Search for the cell housing the specified text and yield its (X, Y) center coordinate. 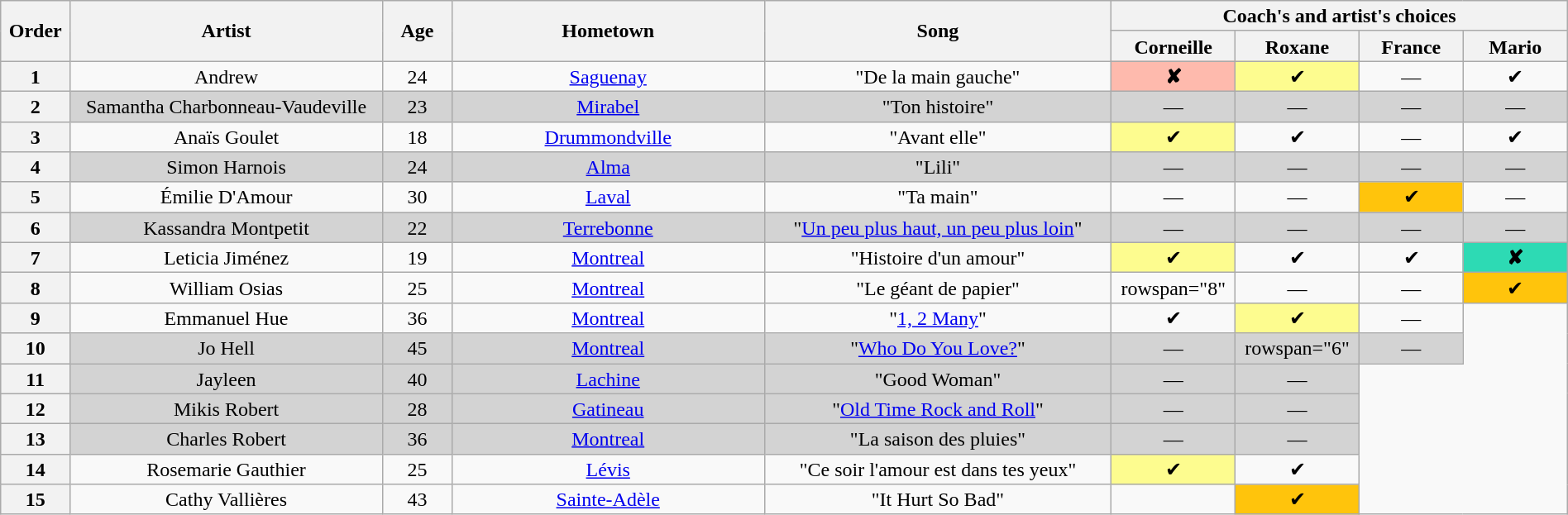
Drummondville (608, 137)
11 (36, 379)
"Old Time Rock and Roll" (938, 408)
Cathy Vallières (227, 499)
Mirabel (608, 106)
Lévis (608, 470)
Anaïs Goulet (227, 137)
"La saison des pluies" (938, 440)
"Who Do You Love?" (938, 349)
12 (36, 408)
22 (417, 228)
"Histoire d'un amour" (938, 258)
Alma (608, 167)
40 (417, 379)
William Osias (227, 288)
Mikis Robert (227, 408)
rowspan="6" (1298, 349)
Laval (608, 197)
"Good Woman" (938, 379)
23 (417, 106)
1 (36, 76)
14 (36, 470)
rowspan="8" (1174, 288)
28 (417, 408)
10 (36, 349)
4 (36, 167)
Leticia Jiménez (227, 258)
Andrew (227, 76)
"Lili" (938, 167)
Mario (1515, 46)
Gatineau (608, 408)
"Ton histoire" (938, 106)
Terrebonne (608, 228)
Roxane (1298, 46)
Kassandra Montpetit (227, 228)
"De la main gauche" (938, 76)
30 (417, 197)
45 (417, 349)
Jo Hell (227, 349)
Hometown (608, 31)
3 (36, 137)
8 (36, 288)
Artist (227, 31)
13 (36, 440)
6 (36, 228)
Jayleen (227, 379)
"1, 2 Many" (938, 317)
15 (36, 499)
Lachine (608, 379)
7 (36, 258)
Coach's and artist's choices (1340, 17)
18 (417, 137)
43 (417, 499)
Samantha Charbonneau-Vaudeville (227, 106)
Simon Harnois (227, 167)
"Un peu plus haut, un peu plus loin" (938, 228)
Emmanuel Hue (227, 317)
Corneille (1174, 46)
Rosemarie Gauthier (227, 470)
9 (36, 317)
Order (36, 31)
Charles Robert (227, 440)
Age (417, 31)
Saguenay (608, 76)
Sainte-Adèle (608, 499)
Émilie D'Amour (227, 197)
"It Hurt So Bad" (938, 499)
2 (36, 106)
Song (938, 31)
"Ta main" (938, 197)
19 (417, 258)
"Avant elle" (938, 137)
"Le géant de papier" (938, 288)
5 (36, 197)
France (1411, 46)
"Ce soir l'amour est dans tes yeux" (938, 470)
